Pinpoint the cell where the given text exists, returning its (x, y) midpoint coordinate. 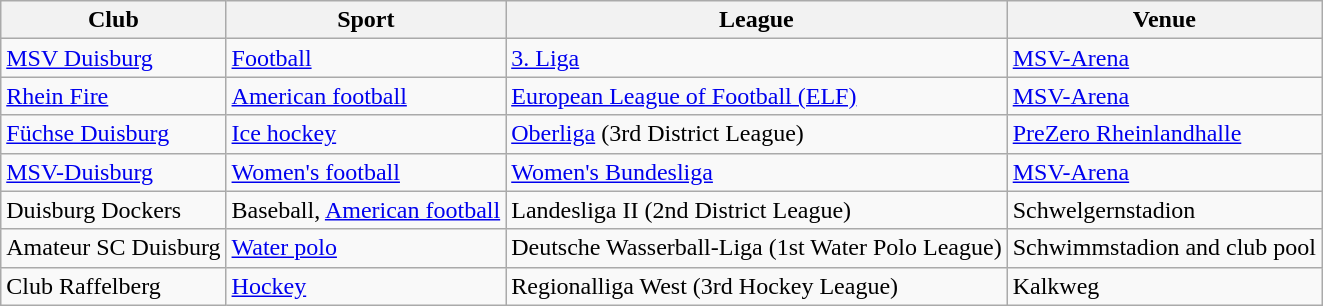
European League of Football (ELF) (756, 96)
Füchse Duisburg (114, 134)
Rhein Fire (114, 96)
American football (366, 96)
Oberliga (3rd District League) (756, 134)
3. Liga (756, 58)
Landesliga II (2nd District League) (756, 210)
Amateur SC Duisburg (114, 248)
Club (114, 20)
Venue (1164, 20)
Duisburg Dockers (114, 210)
Deutsche Wasserball-Liga (1st Water Polo League) (756, 248)
Schwimmstadion and club pool (1164, 248)
League (756, 20)
Water polo (366, 248)
Schwelgernstadion (1164, 210)
Sport (366, 20)
Women's Bundesliga (756, 172)
Regionalliga West (3rd Hockey League) (756, 286)
Club Raffelberg (114, 286)
MSV-Duisburg (114, 172)
Women's football (366, 172)
PreZero Rheinlandhalle (1164, 134)
Hockey (366, 286)
MSV Duisburg (114, 58)
Football (366, 58)
Baseball, American football (366, 210)
Kalkweg (1164, 286)
Ice hockey (366, 134)
